Return (X, Y) of the center of cell containing provided text 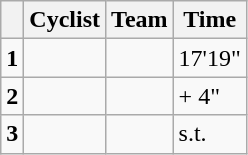
Time (210, 20)
Cyclist (65, 20)
s.t. (210, 134)
2 (12, 96)
3 (12, 134)
Team (140, 20)
17'19" (210, 58)
+ 4" (210, 96)
1 (12, 58)
